Find where the given text appears and provide that cell's center as [x, y] coordinate. 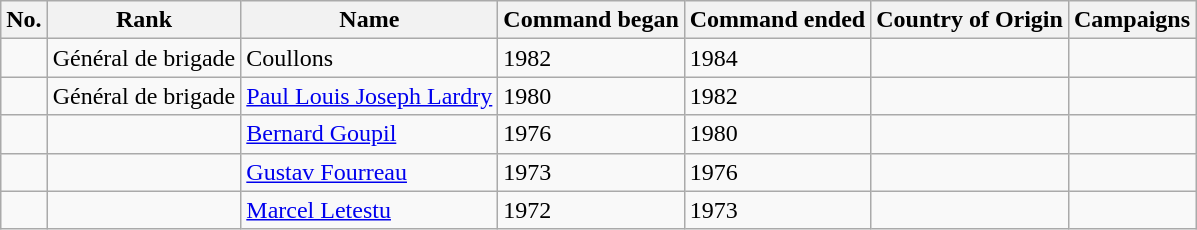
Name [370, 20]
Marcel Letestu [370, 210]
Paul Louis Joseph Lardry [370, 96]
Rank [144, 20]
1984 [777, 58]
Coullons [370, 58]
Command began [591, 20]
Bernard Goupil [370, 134]
Campaigns [1132, 20]
Gustav Fourreau [370, 172]
No. [24, 20]
Command ended [777, 20]
Country of Origin [970, 20]
1972 [591, 210]
